For the text-containing cell, return its midpoint in (x, y) coordinate format. 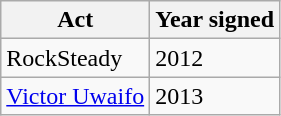
RockSteady (76, 58)
2012 (215, 58)
2013 (215, 96)
Year signed (215, 20)
Act (76, 20)
Victor Uwaifo (76, 96)
